Identify which cell holds the provided text, then report its [X, Y] central coordinate. 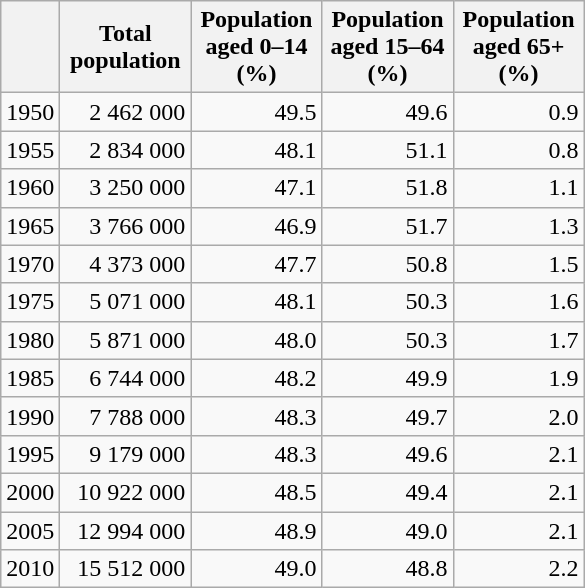
9 179 000 [126, 454]
51.7 [388, 226]
1950 [30, 112]
2.0 [518, 416]
48.0 [256, 340]
5 071 000 [126, 302]
50.8 [388, 264]
12 994 000 [126, 531]
49.4 [388, 492]
2 834 000 [126, 150]
1.5 [518, 264]
46.9 [256, 226]
6 744 000 [126, 378]
1960 [30, 188]
49.7 [388, 416]
51.1 [388, 150]
7 788 000 [126, 416]
48.5 [256, 492]
1985 [30, 378]
48.9 [256, 531]
1965 [30, 226]
10 922 000 [126, 492]
3 250 000 [126, 188]
Population aged 65+ (%) [518, 47]
47.7 [256, 264]
15 512 000 [126, 569]
1.1 [518, 188]
3 766 000 [126, 226]
1975 [30, 302]
48.2 [256, 378]
1.7 [518, 340]
48.8 [388, 569]
49.5 [256, 112]
47.1 [256, 188]
1955 [30, 150]
2000 [30, 492]
Population aged 0–14 (%) [256, 47]
5 871 000 [126, 340]
0.8 [518, 150]
51.8 [388, 188]
Population aged 15–64 (%) [388, 47]
1.3 [518, 226]
1980 [30, 340]
1.6 [518, 302]
Total population [126, 47]
1970 [30, 264]
1995 [30, 454]
2.2 [518, 569]
0.9 [518, 112]
1990 [30, 416]
2005 [30, 531]
4 373 000 [126, 264]
49.9 [388, 378]
2 462 000 [126, 112]
1.9 [518, 378]
2010 [30, 569]
